Identify which cell holds the provided text, then report its [X, Y] central coordinate. 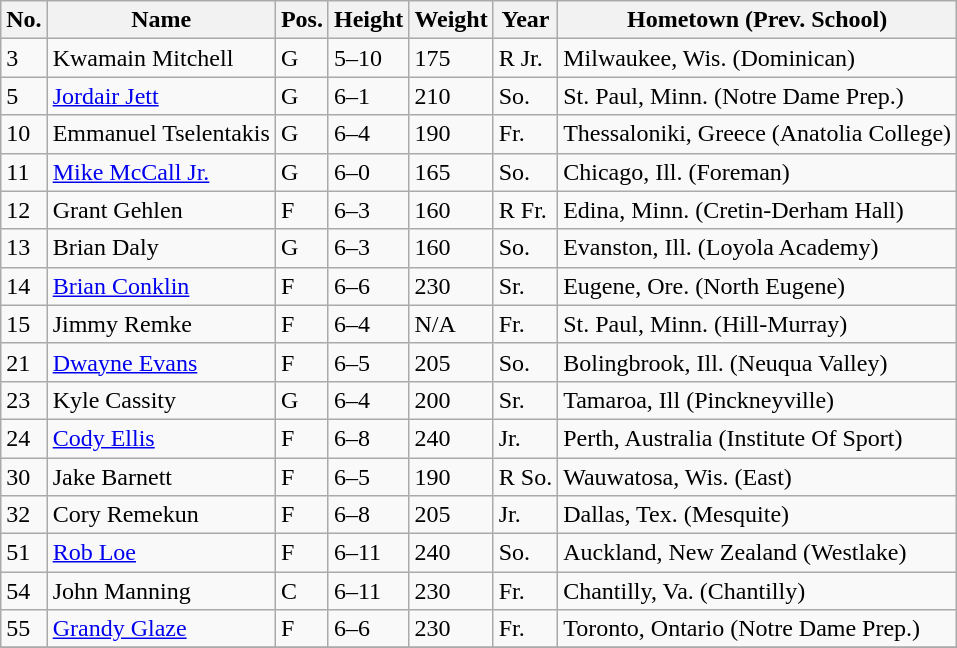
51 [24, 553]
32 [24, 515]
11 [24, 172]
Edina, Minn. (Cretin-Derham Hall) [758, 210]
R Fr. [525, 210]
Dwayne Evans [161, 362]
54 [24, 591]
R Jr. [525, 58]
5 [24, 96]
Dallas, Tex. (Mesquite) [758, 515]
Eugene, Ore. (North Eugene) [758, 286]
Grant Gehlen [161, 210]
N/A [451, 324]
6–0 [368, 172]
30 [24, 477]
Pos. [302, 20]
55 [24, 629]
175 [451, 58]
Jimmy Remke [161, 324]
14 [24, 286]
200 [451, 400]
C [302, 591]
Auckland, New Zealand (Westlake) [758, 553]
St. Paul, Minn. (Notre Dame Prep.) [758, 96]
Weight [451, 20]
Rob Loe [161, 553]
Jordair Jett [161, 96]
24 [24, 438]
St. Paul, Minn. (Hill-Murray) [758, 324]
13 [24, 248]
165 [451, 172]
Toronto, Ontario (Notre Dame Prep.) [758, 629]
Mike McCall Jr. [161, 172]
Thessaloniki, Greece (Anatolia College) [758, 134]
Evanston, Ill. (Loyola Academy) [758, 248]
3 [24, 58]
Grandy Glaze [161, 629]
Wauwatosa, Wis. (East) [758, 477]
Chicago, Ill. (Foreman) [758, 172]
23 [24, 400]
Chantilly, Va. (Chantilly) [758, 591]
21 [24, 362]
Name [161, 20]
210 [451, 96]
5–10 [368, 58]
Brian Conklin [161, 286]
Brian Daly [161, 248]
15 [24, 324]
Emmanuel Tselentakis [161, 134]
6–1 [368, 96]
Tamaroa, Ill (Pinckneyville) [758, 400]
Cody Ellis [161, 438]
Year [525, 20]
No. [24, 20]
Cory Remekun [161, 515]
Hometown (Prev. School) [758, 20]
John Manning [161, 591]
R So. [525, 477]
Height [368, 20]
Kyle Cassity [161, 400]
Perth, Australia (Institute Of Sport) [758, 438]
10 [24, 134]
12 [24, 210]
Milwaukee, Wis. (Dominican) [758, 58]
Jake Barnett [161, 477]
Kwamain Mitchell [161, 58]
Bolingbrook, Ill. (Neuqua Valley) [758, 362]
